Provide the [X, Y] coordinate of the cell's center where the given text is located.  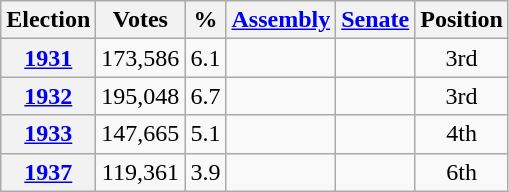
3.9 [206, 172]
Assembly [281, 20]
6.7 [206, 96]
Election [48, 20]
1932 [48, 96]
119,361 [140, 172]
195,048 [140, 96]
6.1 [206, 58]
5.1 [206, 134]
Position [462, 20]
1937 [48, 172]
147,665 [140, 134]
6th [462, 172]
1933 [48, 134]
Senate [376, 20]
% [206, 20]
Votes [140, 20]
173,586 [140, 58]
4th [462, 134]
1931 [48, 58]
